Extract the (x, y) coordinate from the center of the cell holding the provided text.  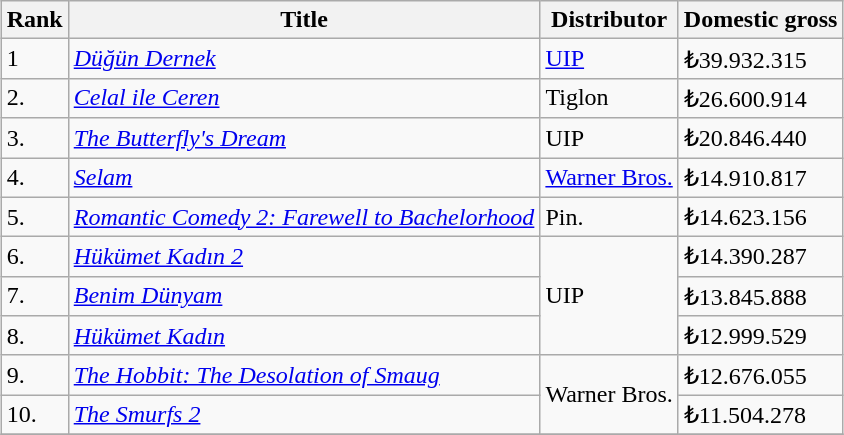
The Hobbit: The Desolation of Smaug (304, 375)
Selam (304, 178)
₺14.623.156 (760, 217)
The Smurfs 2 (304, 415)
Title (304, 20)
Hükümet Kadın (304, 336)
₺14.910.817 (760, 178)
The Butterfly's Dream (304, 138)
1 (34, 59)
10. (34, 415)
₺14.390.287 (760, 257)
Hükümet Kadın 2 (304, 257)
Düğün Dernek (304, 59)
₺20.846.440 (760, 138)
Distributor (609, 20)
9. (34, 375)
Benim Dünyam (304, 296)
Pin. (609, 217)
₺13.845.888 (760, 296)
6. (34, 257)
₺12.999.529 (760, 336)
5. (34, 217)
₺11.504.278 (760, 415)
3. (34, 138)
2. (34, 98)
₺26.600.914 (760, 98)
₺39.932.315 (760, 59)
7. (34, 296)
Celal ile Ceren (304, 98)
8. (34, 336)
₺12.676.055 (760, 375)
Tiglon (609, 98)
Romantic Comedy 2: Farewell to Bachelorhood (304, 217)
4. (34, 178)
Rank (34, 20)
Domestic gross (760, 20)
